Identify which cell holds the provided text, then report its [X, Y] central coordinate. 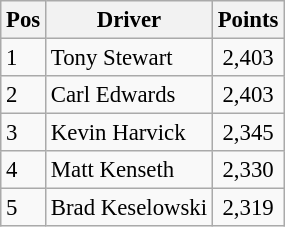
2,319 [248, 208]
2,345 [248, 133]
Driver [130, 20]
Matt Kenseth [130, 170]
Tony Stewart [130, 58]
2,330 [248, 170]
2 [24, 95]
Pos [24, 20]
4 [24, 170]
Points [248, 20]
Carl Edwards [130, 95]
5 [24, 208]
Kevin Harvick [130, 133]
3 [24, 133]
Brad Keselowski [130, 208]
1 [24, 58]
